For the text-containing cell, return its midpoint in (x, y) coordinate format. 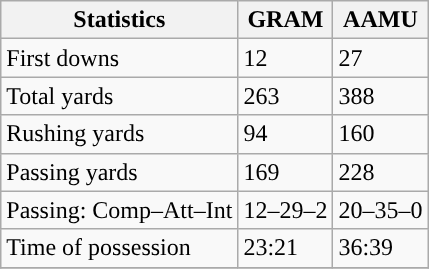
388 (380, 96)
12 (286, 58)
27 (380, 58)
GRAM (286, 20)
94 (286, 134)
169 (286, 172)
228 (380, 172)
23:21 (286, 248)
Time of possession (120, 248)
Passing: Comp–Att–Int (120, 210)
263 (286, 96)
Total yards (120, 96)
12–29–2 (286, 210)
Rushing yards (120, 134)
AAMU (380, 20)
36:39 (380, 248)
160 (380, 134)
Statistics (120, 20)
First downs (120, 58)
Passing yards (120, 172)
20–35–0 (380, 210)
